Pinpoint the cell where the given text exists, returning its [X, Y] midpoint coordinate. 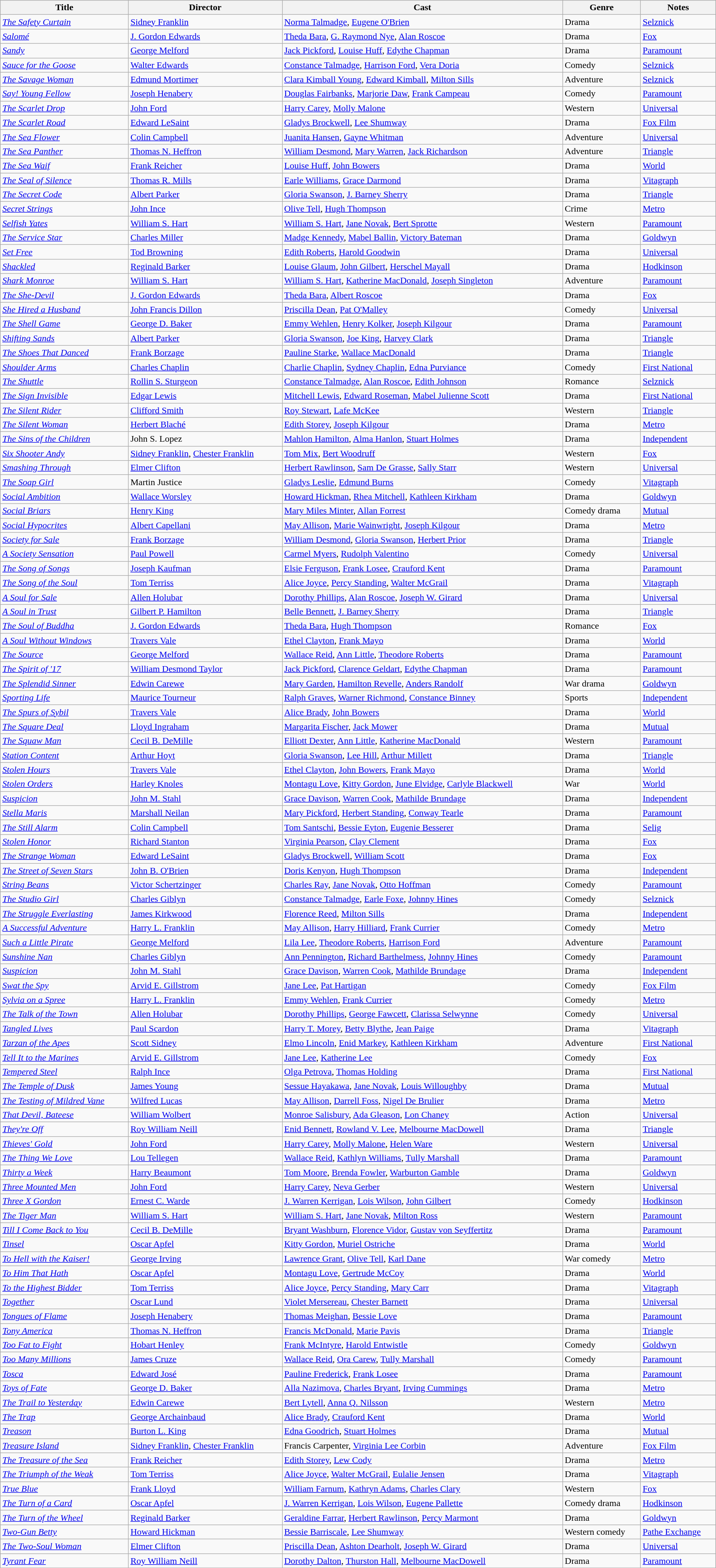
Henry King [205, 511]
Norma Talmadge, Eugene O'Brien [422, 22]
War comedy [602, 1259]
Scott Sidney [205, 1043]
Monroe Salisbury, Ada Gleason, Lon Chaney [422, 1115]
The Scarlet Drop [64, 108]
Frank McIntyre, Harold Entwistle [422, 1345]
Virginia Pearson, Clay Clement [422, 841]
Six Shooter Andy [64, 453]
William Desmond, Mary Warren, Jack Richardson [422, 151]
Alice Brady, Crauford Kent [422, 1417]
Edna Goodrich, Stuart Holmes [422, 1431]
Olive Tell, Hugh Thompson [422, 209]
Swat the Spy [64, 985]
Tempered Steel [64, 1072]
John Francis Dillon [205, 309]
Ethel Clayton, Frank Mayo [422, 640]
Arthur Hoyt [205, 755]
The Spurs of Sybil [64, 712]
The Still Alarm [64, 827]
Theda Bara, Hugh Thompson [422, 626]
The Song of Songs [64, 568]
Edith Storey, Joseph Kilgour [422, 425]
Juanita Hansen, Gayne Whitman [422, 137]
Sauce for the Goose [64, 65]
The Shell Game [64, 324]
Director [205, 8]
Hobart Henley [205, 1345]
A Soul in Trust [64, 611]
George Archainbaud [205, 1417]
The Street of Seven Stars [64, 870]
Kitty Gordon, Muriel Ostriche [422, 1244]
Selig [678, 827]
Doris Kenyon, Hugh Thompson [422, 870]
To the Highest Bidder [64, 1287]
War drama [602, 683]
Richard Stanton [205, 841]
Montagu Love, Kitty Gordon, June Elvidge, Carlyle Blackwell [422, 784]
Till I Come Back to You [64, 1230]
The Splendid Sinner [64, 683]
Ann Pennington, Richard Barthelmess, Johnny Hines [422, 957]
Douglas Fairbanks, Marjorie Daw, Frank Campeau [422, 94]
Treasure Island [64, 1446]
The Talk of the Town [64, 1014]
May Allison, Darrell Foss, Nigel De Brulier [422, 1101]
Tom Moore, Brenda Fowler, Warburton Gamble [422, 1172]
Harry Carey, Molly Malone, Helen Ware [422, 1144]
The Safety Curtain [64, 22]
Notes [678, 8]
William Farnum, Kathryn Adams, Charles Clary [422, 1489]
Wilfred Lucas [205, 1101]
Wallace Reid, Ora Carew, Tully Marshall [422, 1359]
Society for Sale [64, 540]
Sylvia on a Spree [64, 1000]
Genre [602, 8]
Priscilla Dean, Ashton Dearholt, Joseph W. Girard [422, 1546]
Paul Powell [205, 554]
The Turn of the Wheel [64, 1517]
Toys of Fate [64, 1388]
Dorothy Phillips, George Fawcett, Clarissa Selwynne [422, 1014]
The Sea Panther [64, 151]
Mitchell Lewis, Edward Roseman, Mabel Julienne Scott [422, 396]
Two-Gun Betty [64, 1532]
William Wolbert [205, 1115]
Tony America [64, 1330]
Too Fat to Fight [64, 1345]
Charles Miller [205, 238]
A Soul for Sale [64, 597]
Cast [422, 8]
Say! Young Fellow [64, 94]
Elliott Dexter, Ann Little, Katherine MacDonald [422, 741]
String Beans [64, 885]
Geraldine Farrar, Herbert Rawlinson, Percy Marmont [422, 1517]
Marshall Neilan [205, 813]
Shark Monroe [64, 281]
Louise Huff, John Bowers [422, 165]
Tangled Lives [64, 1028]
Olga Petrova, Thomas Holding [422, 1072]
The Service Star [64, 238]
Mary Miles Minter, Allan Forrest [422, 511]
Herbert Rawlinson, Sam De Grasse, Sally Starr [422, 468]
The She-Devil [64, 295]
Secret Strings [64, 209]
Jane Lee, Katherine Lee [422, 1057]
Violet Mersereau, Chester Barnett [422, 1302]
Edith Storey, Lew Cody [422, 1460]
Sunshine Nan [64, 957]
Crime [602, 209]
That Devil, Bateese [64, 1115]
Ralph Ince [205, 1072]
The Sea Flower [64, 137]
The Tiger Man [64, 1215]
Jane Lee, Pat Hartigan [422, 985]
Priscilla Dean, Pat O'Malley [422, 309]
The Testing of Mildred Vane [64, 1101]
Thirty a Week [64, 1172]
The Two-Soul Woman [64, 1546]
Florence Reed, Milton Sills [422, 914]
The Soap Girl [64, 482]
Walter Edwards [205, 65]
Theda Bara, G. Raymond Nye, Alan Roscoe [422, 36]
Three Mounted Men [64, 1187]
Ralph Graves, Warner Richmond, Constance Binney [422, 698]
Burton L. King [205, 1431]
Gloria Swanson, J. Barney Sherry [422, 195]
The Soul of Buddha [64, 626]
Montagu Love, Gertrude McCoy [422, 1273]
Clara Kimball Young, Edward Kimball, Milton Sills [422, 79]
She Hired a Husband [64, 309]
Mahlon Hamilton, Alma Hanlon, Stuart Holmes [422, 439]
Wallace Reid, Ann Little, Theodore Roberts [422, 655]
Title [64, 8]
Lawrence Grant, Olive Tell, Karl Dane [422, 1259]
Tod Browning [205, 252]
Sandy [64, 51]
Alice Joyce, Walter McGrail, Eulalie Jensen [422, 1474]
Gladys Leslie, Edmund Burns [422, 482]
The Strange Woman [64, 856]
Bert Lytell, Anna Q. Nilsson [422, 1403]
Sidney Franklin [205, 22]
Mary Garden, Hamilton Revelle, Anders Randolf [422, 683]
The Sins of the Children [64, 439]
Mary Pickford, Herbert Standing, Conway Tearle [422, 813]
Smashing Through [64, 468]
Shackled [64, 266]
Enid Bennett, Rowland V. Lee, Melbourne MacDowell [422, 1129]
A Soul Without Windows [64, 640]
Stolen Orders [64, 784]
Alice Joyce, Percy Standing, Mary Carr [422, 1287]
Oscar Lund [205, 1302]
They're Off [64, 1129]
Action [602, 1115]
The Source [64, 655]
Gladys Brockwell, William Scott [422, 856]
Albert Capellani [205, 525]
Gladys Brockwell, Lee Shumway [422, 122]
Wallace Worsley [205, 496]
The Spirit of '17 [64, 669]
Theda Bara, Albert Roscoe [422, 295]
Elmo Lincoln, Enid Markey, Kathleen Kirkham [422, 1043]
Harry Beaumont [205, 1172]
Pauline Starke, Wallace MacDonald [422, 353]
Selfish Yates [64, 223]
The Shoes That Danced [64, 353]
Francis Carpenter, Virginia Lee Corbin [422, 1446]
Alice Brady, John Bowers [422, 712]
Stolen Honor [64, 841]
Sporting Life [64, 698]
James Young [205, 1086]
Bryant Washburn, Florence Vidor, Gustav von Seyffertitz [422, 1230]
The Shuttle [64, 381]
Roy Stewart, Lafe McKee [422, 410]
To Him That Hath [64, 1273]
Sports [602, 698]
The Studio Girl [64, 899]
The Trap [64, 1417]
Salomé [64, 36]
Harry Carey, Neva Gerber [422, 1187]
George Irving [205, 1259]
Pauline Frederick, Frank Losee [422, 1374]
The Silent Woman [64, 425]
Tinsel [64, 1244]
The Square Deal [64, 727]
William S. Hart, Katherine MacDonald, Joseph Singleton [422, 281]
John S. Lopez [205, 439]
Thieves' Gold [64, 1144]
Ernest C. Warde [205, 1201]
Social Briars [64, 511]
Western comedy [602, 1532]
Tom Mix, Bert Woodruff [422, 453]
John B. O'Brien [205, 870]
Tyrant Fear [64, 1561]
Tongues of Flame [64, 1316]
Emmy Wehlen, Henry Kolker, Joseph Kilgour [422, 324]
Stolen Hours [64, 770]
Social Hypocrites [64, 525]
Clifford Smith [205, 410]
The Savage Woman [64, 79]
Constance Talmadge, Earle Foxe, Johnny Hines [422, 899]
William Desmond Taylor [205, 669]
Charles Chaplin [205, 367]
The Thing We Love [64, 1158]
Earle Williams, Grace Darmond [422, 180]
Madge Kennedy, Mabel Ballin, Victory Bateman [422, 238]
Maurice Tourneur [205, 698]
Louise Glaum, John Gilbert, Herschel Mayall [422, 266]
Tarzan of the Apes [64, 1043]
Edmund Mortimer [205, 79]
A Society Sensation [64, 554]
Tosca [64, 1374]
Harry Carey, Molly Malone [422, 108]
J. Warren Kerrigan, Lois Wilson, John Gilbert [422, 1201]
Treason [64, 1431]
Constance Talmadge, Harrison Ford, Vera Doria [422, 65]
The Sea Waif [64, 165]
Howard Hickman [205, 1532]
Stella Maris [64, 813]
A Successful Adventure [64, 928]
The Squaw Man [64, 741]
Bessie Barriscale, Lee Shumway [422, 1532]
Dorothy Phillips, Alan Roscoe, Joseph W. Girard [422, 597]
The Struggle Everlasting [64, 914]
Too Many Millions [64, 1359]
May Allison, Harry Hilliard, Frank Currier [422, 928]
Three X Gordon [64, 1201]
Constance Talmadge, Alan Roscoe, Edith Johnson [422, 381]
Alla Nazimova, Charles Bryant, Irving Cummings [422, 1388]
Jack Pickford, Louise Huff, Edythe Chapman [422, 51]
Emmy Wehlen, Frank Currier [422, 1000]
William S. Hart, Jane Novak, Bert Sprotte [422, 223]
The Turn of a Card [64, 1503]
Frank Lloyd [205, 1489]
To Hell with the Kaiser! [64, 1259]
Lou Tellegen [205, 1158]
Herbert Blaché [205, 425]
Dorothy Dalton, Thurston Hall, Melbourne MacDowell [422, 1561]
Such a Little Pirate [64, 942]
Wallace Reid, Kathlyn Williams, Tully Marshall [422, 1158]
The Scarlet Road [64, 122]
Howard Hickman, Rhea Mitchell, Kathleen Kirkham [422, 496]
Victor Schertzinger [205, 885]
Harley Knoles [205, 784]
Belle Bennett, J. Barney Sherry [422, 611]
John Ince [205, 209]
Rollin S. Sturgeon [205, 381]
Francis McDonald, Marie Pavis [422, 1330]
Alice Joyce, Percy Standing, Walter McGrail [422, 583]
Ethel Clayton, John Bowers, Frank Mayo [422, 770]
True Blue [64, 1489]
J. Warren Kerrigan, Lois Wilson, Eugene Pallette [422, 1503]
Shifting Sands [64, 338]
William Desmond, Gloria Swanson, Herbert Prior [422, 540]
Charlie Chaplin, Sydney Chaplin, Edna Purviance [422, 367]
Social Ambition [64, 496]
Gloria Swanson, Lee Hill, Arthur Millett [422, 755]
Lila Lee, Theodore Roberts, Harrison Ford [422, 942]
Edith Roberts, Harold Goodwin [422, 252]
Charles Ray, Jane Novak, Otto Hoffman [422, 885]
Thomas R. Mills [205, 180]
Harry T. Morey, Betty Blythe, Jean Paige [422, 1028]
May Allison, Marie Wainwright, Joseph Kilgour [422, 525]
War [602, 784]
Gloria Swanson, Joe King, Harvey Clark [422, 338]
Set Free [64, 252]
The Temple of Dusk [64, 1086]
Jack Pickford, Clarence Geldart, Edythe Chapman [422, 669]
Margarita Fischer, Jack Mower [422, 727]
Joseph Kaufman [205, 568]
Paul Scardon [205, 1028]
Edward José [205, 1374]
The Trail to Yesterday [64, 1403]
Sessue Hayakawa, Jane Novak, Louis Willoughby [422, 1086]
Station Content [64, 755]
The Sign Invisible [64, 396]
Shoulder Arms [64, 367]
Tell It to the Marines [64, 1057]
Martin Justice [205, 482]
James Kirkwood [205, 914]
Elsie Ferguson, Frank Losee, Crauford Kent [422, 568]
The Triumph of the Weak [64, 1474]
The Seal of Silence [64, 180]
Edgar Lewis [205, 396]
Pathe Exchange [678, 1532]
The Treasure of the Sea [64, 1460]
The Secret Code [64, 195]
Lloyd Ingraham [205, 727]
William S. Hart, Jane Novak, Milton Ross [422, 1215]
The Silent Rider [64, 410]
The Song of the Soul [64, 583]
Carmel Myers, Rudolph Valentino [422, 554]
James Cruze [205, 1359]
Together [64, 1302]
Gilbert P. Hamilton [205, 611]
Tom Santschi, Bessie Eyton, Eugenie Besserer [422, 827]
Thomas Meighan, Bessie Love [422, 1316]
